Capture the cell that displays the provided text and extract its (X, Y) central coordinate. 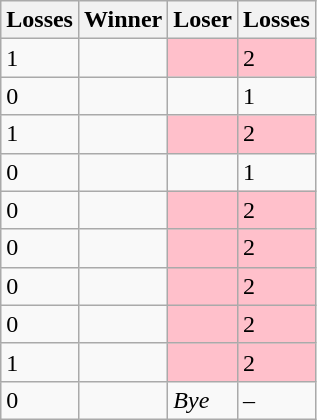
Winner (122, 20)
Loser (203, 20)
– (277, 400)
Bye (203, 400)
